Determine the [X, Y] coordinate at the center of the cell enclosing the given text.  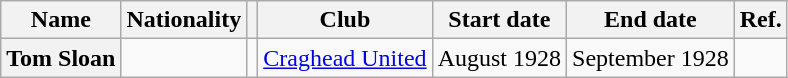
August 1928 [499, 58]
Tom Sloan [61, 58]
Name [61, 20]
Craghead United [345, 58]
Ref. [760, 20]
Nationality [184, 20]
Club [345, 20]
September 1928 [651, 58]
End date [651, 20]
Start date [499, 20]
